Provide the [x, y] coordinate of the cell's center where the given text is located.  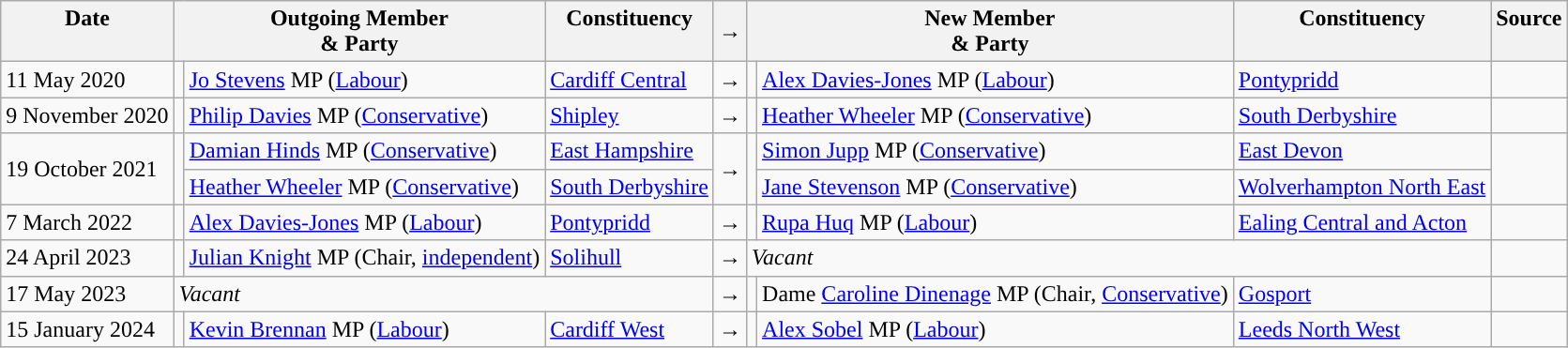
Date [87, 32]
Gosport [1362, 294]
11 May 2020 [87, 80]
East Hampshire [630, 151]
Rupa Huq MP (Labour) [996, 222]
Solihull [630, 258]
24 April 2023 [87, 258]
Julian Knight MP (Chair, independent) [364, 258]
7 March 2022 [87, 222]
Cardiff Central [630, 80]
15 January 2024 [87, 329]
Simon Jupp MP (Conservative) [996, 151]
Shipley [630, 115]
Wolverhampton North East [1362, 187]
East Devon [1362, 151]
Kevin Brennan MP (Labour) [364, 329]
Source [1530, 32]
Dame Caroline Dinenage MP (Chair, Conservative) [996, 294]
Jane Stevenson MP (Conservative) [996, 187]
Ealing Central and Acton [1362, 222]
19 October 2021 [87, 169]
Jo Stevens MP (Labour) [364, 80]
Outgoing Member& Party [359, 32]
Alex Sobel MP (Labour) [996, 329]
Philip Davies MP (Conservative) [364, 115]
9 November 2020 [87, 115]
Damian Hinds MP (Conservative) [364, 151]
17 May 2023 [87, 294]
Leeds North West [1362, 329]
Cardiff West [630, 329]
New Member& Party [989, 32]
